Capture the cell that displays the provided text and extract its (x, y) central coordinate. 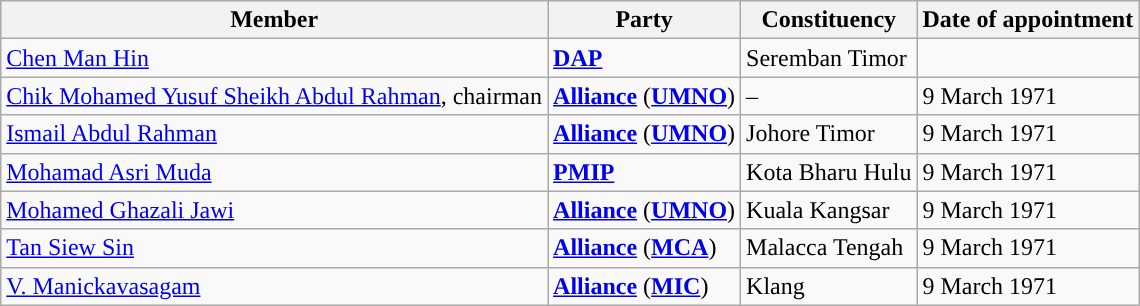
Kuala Kangsar (829, 210)
Klang (829, 286)
Member (274, 20)
Alliance (MCA) (644, 248)
DAP (644, 58)
Tan Siew Sin (274, 248)
PMIP (644, 172)
Mohamad Asri Muda (274, 172)
Alliance (MIC) (644, 286)
Seremban Timor (829, 58)
Johore Timor (829, 134)
Chik Mohamed Yusuf Sheikh Abdul Rahman, chairman (274, 96)
Date of appointment (1028, 20)
Kota Bharu Hulu (829, 172)
Mohamed Ghazali Jawi (274, 210)
Constituency (829, 20)
Chen Man Hin (274, 58)
V. Manickavasagam (274, 286)
Malacca Tengah (829, 248)
Party (644, 20)
Ismail Abdul Rahman (274, 134)
– (829, 96)
